Determine the (x, y) coordinate at the center of the cell enclosing the given text.  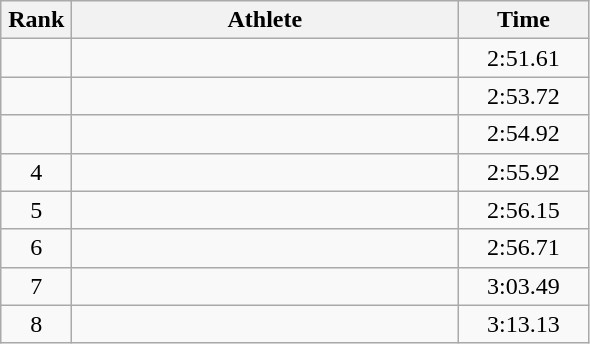
2:54.92 (524, 134)
7 (36, 286)
Time (524, 20)
2:56.15 (524, 210)
3:13.13 (524, 324)
3:03.49 (524, 286)
4 (36, 172)
2:53.72 (524, 96)
2:56.71 (524, 248)
Rank (36, 20)
6 (36, 248)
Athlete (265, 20)
2:55.92 (524, 172)
5 (36, 210)
8 (36, 324)
2:51.61 (524, 58)
